Identify which cell holds the provided text, then report its (X, Y) central coordinate. 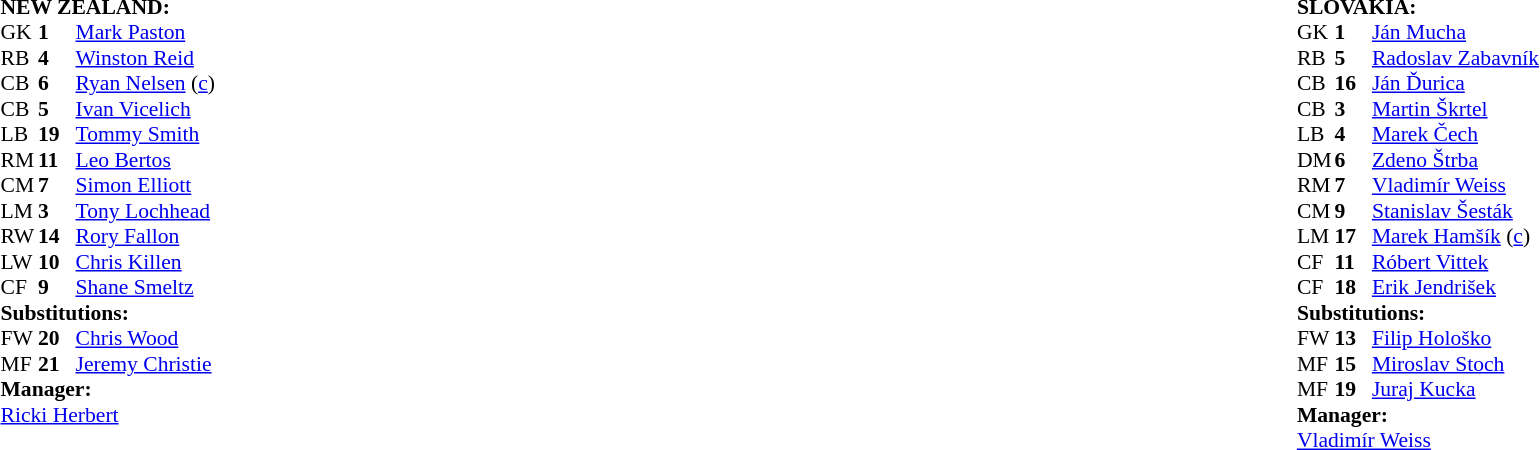
13 (1353, 339)
Martin Škrtel (1456, 109)
Róbert Vittek (1456, 262)
Ján Ďurica (1456, 83)
20 (57, 339)
15 (1353, 364)
Miroslav Stoch (1456, 364)
Radoslav Zabavník (1456, 58)
Tommy Smith (146, 135)
Shane Smeltz (146, 287)
DM (1316, 160)
17 (1353, 237)
Marek Čech (1456, 135)
LW (19, 262)
Vladimír Weiss (1456, 185)
10 (57, 262)
16 (1353, 83)
Erik Jendrišek (1456, 287)
Rory Fallon (146, 237)
Chris Killen (146, 262)
Tony Lochhead (146, 211)
Ryan Nelsen (c) (146, 83)
Leo Bertos (146, 160)
Jeremy Christie (146, 364)
Winston Reid (146, 58)
RW (19, 237)
14 (57, 237)
Ján Mucha (1456, 33)
21 (57, 364)
Chris Wood (146, 339)
Simon Elliott (146, 185)
Ivan Vicelich (146, 109)
18 (1353, 287)
Filip Hološko (1456, 339)
Marek Hamšík (c) (1456, 237)
Juraj Kucka (1456, 389)
Ricki Herbert (107, 415)
Stanislav Šesták (1456, 211)
Mark Paston (146, 33)
Zdeno Štrba (1456, 160)
